Capture the cell that displays the provided text and extract its [x, y] central coordinate. 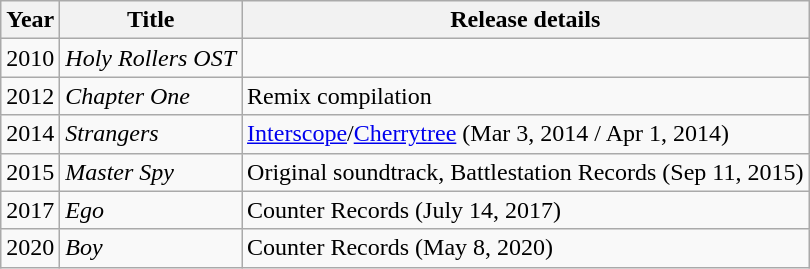
Counter Records (May 8, 2020) [526, 248]
2020 [30, 248]
2015 [30, 172]
Year [30, 20]
Chapter One [151, 96]
Strangers [151, 134]
Original soundtrack, Battlestation Records (Sep 11, 2015) [526, 172]
2012 [30, 96]
2017 [30, 210]
2014 [30, 134]
2010 [30, 58]
Ego [151, 210]
Remix compilation [526, 96]
Master Spy [151, 172]
Interscope/Cherrytree (Mar 3, 2014 / Apr 1, 2014) [526, 134]
Release details [526, 20]
Holy Rollers OST [151, 58]
Boy [151, 248]
Title [151, 20]
Counter Records (July 14, 2017) [526, 210]
